Identify which cell holds the provided text, then report its [x, y] central coordinate. 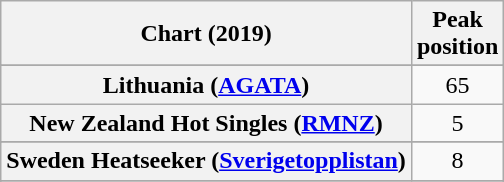
Lithuania (AGATA) [206, 85]
Peakposition [457, 34]
5 [457, 123]
8 [457, 161]
65 [457, 85]
Chart (2019) [206, 34]
New Zealand Hot Singles (RMNZ) [206, 123]
Sweden Heatseeker (Sverigetopplistan) [206, 161]
